Pinpoint the cell where the given text exists, returning its (X, Y) midpoint coordinate. 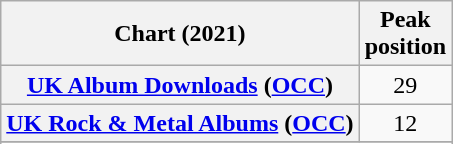
29 (405, 85)
UK Rock & Metal Albums (OCC) (180, 123)
12 (405, 123)
Chart (2021) (180, 34)
Peakposition (405, 34)
UK Album Downloads (OCC) (180, 85)
